Detect which cell encompasses the target text, then output its (X, Y) center coordinate. 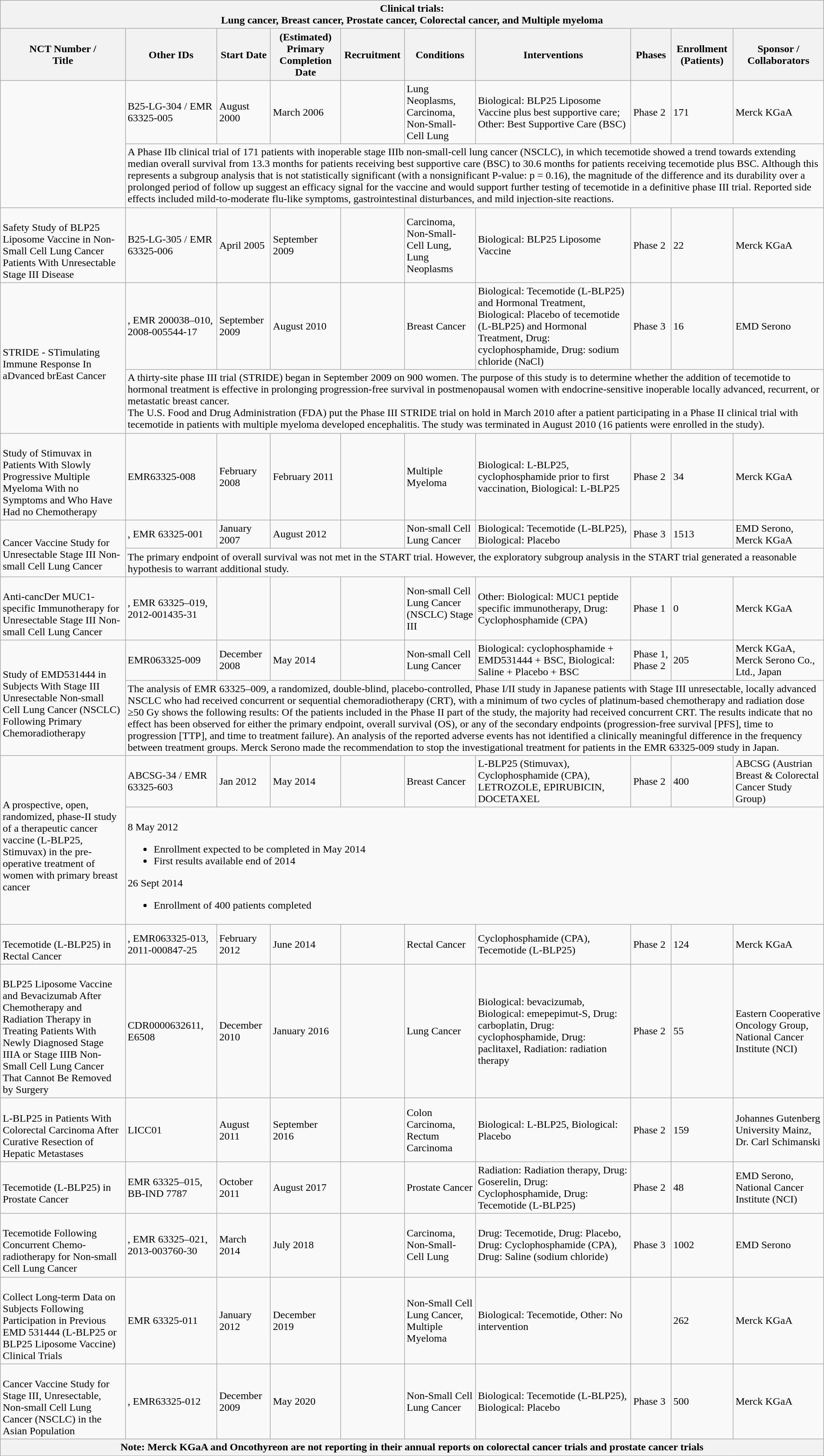
August 2017 (305, 1188)
Tecemotide Following Concurrent Chemo-radiotherapy for Non-small Cell Lung Cancer (63, 1245)
August 2012 (305, 534)
September 2016 (305, 1130)
171 (702, 112)
Johannes Gutenberg University Mainz, Dr. Carl Schimanski (778, 1130)
May 2020 (305, 1402)
Lung Cancer (440, 1031)
Sponsor / Collaborators (778, 55)
Biological: Tecemotide, Other: No intervention (553, 1320)
L-BLP25 in Patients With Colorectal Carcinoma After Curative Resection of Hepatic Metastases (63, 1130)
Other IDs (171, 55)
, EMR063325-013, 2011-000847-25 (171, 944)
55 (702, 1031)
STRIDE - STimulating Immune Response In aDvanced brEast Cancer (63, 358)
Tecemotide (L-BLP25) in Rectal Cancer (63, 944)
Tecemotide (L-BLP25) in Prostate Cancer (63, 1188)
Prostate Cancer (440, 1188)
January 2012 (244, 1320)
March 2006 (305, 112)
Biological: bevacizumab, Biological: emepepimut-S, Drug: carboplatin, Drug: cyclophosphamide, Drug: paclitaxel, Radiation: radiation therapy (553, 1031)
January 2007 (244, 534)
1002 (702, 1245)
February 2011 (305, 476)
August 2010 (305, 326)
Safety Study of BLP25 Liposome Vaccine in Non-Small Cell Lung Cancer Patients With Unresectable Stage III Disease (63, 245)
December 2010 (244, 1031)
Merck KGaA, Merck Serono Co., Ltd., Japan (778, 660)
Radiation: Radiation therapy, Drug: Goserelin, Drug: Cyclophosphamide, Drug: Tecemotide (L-BLP25) (553, 1188)
16 (702, 326)
LICC01 (171, 1130)
Non-Small Cell Lung Cancer, Multiple Myeloma (440, 1320)
Biological: BLP25 Liposome Vaccine plus best supportive care; Other: Best Supportive Care (BSC) (553, 112)
August 2011 (244, 1130)
Enrollment (Patients) (702, 55)
Note: Merck KGaA and Oncothyreon are not reporting in their annual reports on colorectal cancer trials and prostate cancer trials (412, 1447)
Study of Stimuvax in Patients With Slowly Progressive Multiple Myeloma With no Symptoms and Who Have Had no Chemotherapy (63, 476)
EMR 63325–015, BB-IND 7787 (171, 1188)
February 2008 (244, 476)
December 2019 (305, 1320)
Rectal Cancer (440, 944)
December 2008 (244, 660)
June 2014 (305, 944)
Drug: Tecemotide, Drug: Placebo, Drug: Cyclophosphamide (CPA), Drug: Saline (sodium chloride) (553, 1245)
October 2011 (244, 1188)
ABCSG (Austrian Breast & Colorectal Cancer Study Group) (778, 782)
48 (702, 1188)
500 (702, 1402)
EMD Serono, National Cancer Institute (NCI) (778, 1188)
EMR063325-009 (171, 660)
L-BLP25 (Stimuvax), Cyclophosphamide (CPA), LETROZOLE, EPIRUBICIN, DOCETAXEL (553, 782)
Anti-cancDer MUC1-specific Immunotherapy for Unresectable Stage III Non-small Cell Lung Cancer (63, 608)
April 2005 (244, 245)
December 2009 (244, 1402)
Phase 1 (651, 608)
January 2016 (305, 1031)
124 (702, 944)
Carcinoma, Non-Small-Cell Lung, Lung Neoplasms (440, 245)
, EMR 63325–019, 2012-001435-31 (171, 608)
Cancer Vaccine Study for Unresectable Stage III Non-small Cell Lung Cancer (63, 548)
August 2000 (244, 112)
Recruitment (373, 55)
205 (702, 660)
ABCSG-34 / EMR 63325-603 (171, 782)
Study of EMD531444 in Subjects With Stage III Unresectable Non-small Cell Lung Cancer (NSCLC) Following Primary Chemoradiotherapy (63, 697)
Phases (651, 55)
34 (702, 476)
, EMR 200038–010, 2008-005544-17 (171, 326)
, EMR 63325-001 (171, 534)
Jan 2012 (244, 782)
Other: Biological: MUC1 peptide specific immunotherapy, Drug: Cyclophosphamide (CPA) (553, 608)
CDR0000632611, E6508 (171, 1031)
EMR63325-008 (171, 476)
Start Date (244, 55)
July 2018 (305, 1245)
Biological: BLP25 Liposome Vaccine (553, 245)
February 2012 (244, 944)
Non-small Cell Lung Cancer (NSCLC) Stage III (440, 608)
Collect Long-term Data on Subjects Following Participation in Previous EMD 531444 (L-BLP25 or BLP25 Liposome Vaccine) Clinical Trials (63, 1320)
Colon Carcinoma, Rectum Carcinoma (440, 1130)
EMR 63325-011 (171, 1320)
NCT Number /Title (63, 55)
B25-LG-304 / EMR 63325-005 (171, 112)
Eastern Cooperative Oncology Group, National Cancer Institute (NCI) (778, 1031)
159 (702, 1130)
8 May 2012Enrollment expected to be completed in May 2014First results available end of 201426 Sept 2014Enrollment of 400 patients completed (475, 866)
0 (702, 608)
22 (702, 245)
March 2014 (244, 1245)
Non-Small Cell Lung Cancer (440, 1402)
Conditions (440, 55)
, EMR 63325–021, 2013-003760-30 (171, 1245)
, EMR63325-012 (171, 1402)
Lung Neoplasms, Carcinoma, Non-Small-Cell Lung (440, 112)
Biological: L-BLP25, cyclophosphamide prior to first vaccination, Biological: L-BLP25 (553, 476)
Interventions (553, 55)
Cyclophosphamide (CPA), Tecemotide (L-BLP25) (553, 944)
EMD Serono, Merck KGaA (778, 534)
(Estimated) Primary Completion Date (305, 55)
1513 (702, 534)
262 (702, 1320)
Biological: cyclophosphamide + EMD531444 + BSC, Biological: Saline + Placebo + BSC (553, 660)
400 (702, 782)
Biological: L-BLP25, Biological: Placebo (553, 1130)
Multiple Myeloma (440, 476)
Phase 1, Phase 2 (651, 660)
Cancer Vaccine Study for Stage III, Unresectable, Non-small Cell Lung Cancer (NSCLC) in the Asian Population (63, 1402)
Carcinoma, Non-Small-Cell Lung (440, 1245)
B25-LG-305 / EMR 63325-006 (171, 245)
Clinical trials:Lung cancer, Breast cancer, Prostate cancer, Colorectal cancer, and Multiple myeloma (412, 15)
